From the cell containing the given text, extract its center point as (X, Y) coordinate. 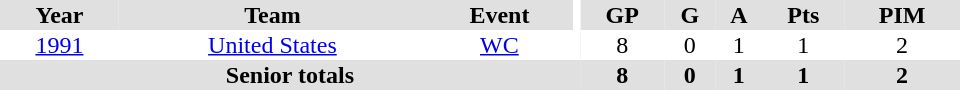
G (690, 15)
Year (60, 15)
Team (272, 15)
GP (622, 15)
A (738, 15)
1991 (60, 45)
Pts (804, 15)
WC (500, 45)
PIM (902, 15)
Event (500, 15)
United States (272, 45)
Senior totals (290, 75)
